Capture the cell that displays the provided text and extract its [x, y] central coordinate. 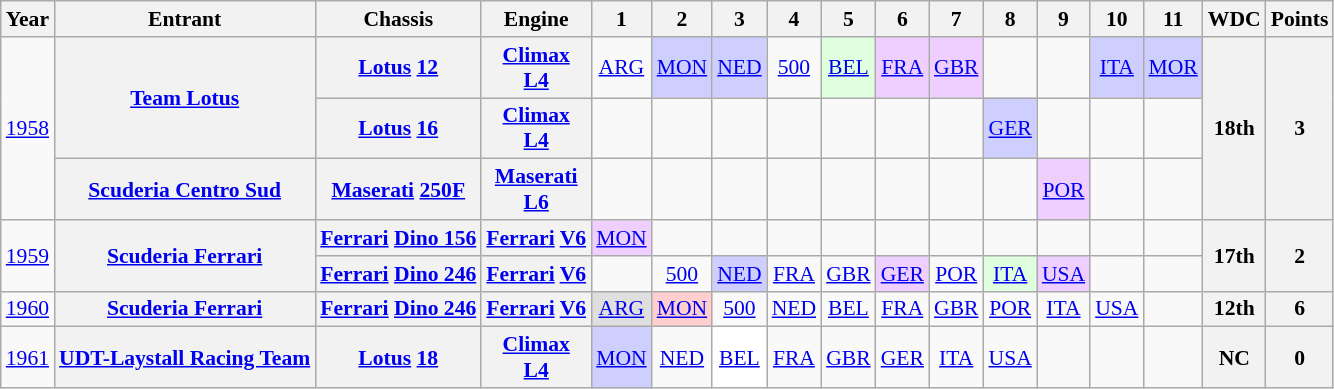
MaseratiL6 [536, 190]
4 [794, 19]
1961 [28, 358]
Lotus 12 [398, 68]
9 [1064, 19]
Entrant [184, 19]
Scuderia Centro Sud [184, 190]
NC [1234, 358]
Year [28, 19]
Maserati 250F [398, 190]
0 [1300, 358]
Team Lotus [184, 98]
Ferrari Dino 156 [398, 238]
Chassis [398, 19]
UDT-Laystall Racing Team [184, 358]
1 [622, 19]
12th [1234, 309]
Lotus 18 [398, 358]
1960 [28, 309]
Lotus 16 [398, 128]
WDC [1234, 19]
1959 [28, 256]
MOR [1172, 68]
10 [1116, 19]
7 [956, 19]
11 [1172, 19]
8 [1010, 19]
18th [1234, 128]
5 [848, 19]
Points [1300, 19]
Engine [536, 19]
1958 [28, 128]
17th [1234, 256]
